Output the (x, y) coordinate of the center of the cell containing the given text.  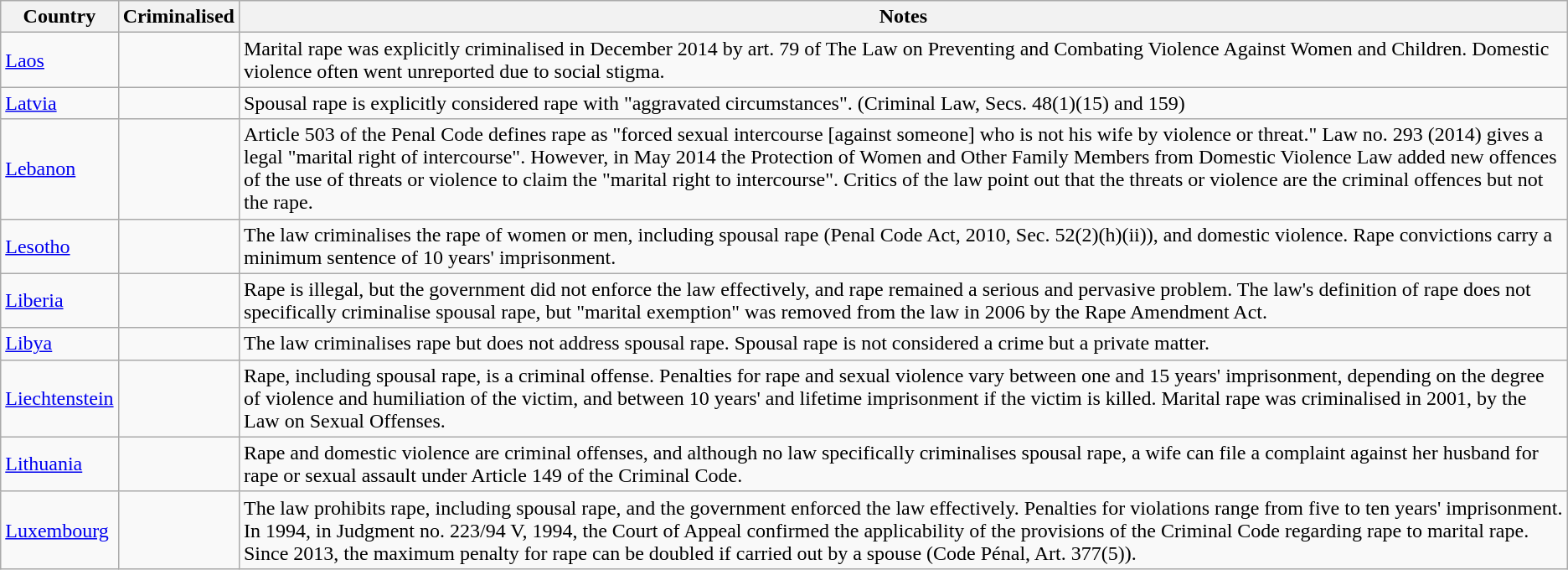
Luxembourg (59, 530)
Libya (59, 344)
Liberia (59, 300)
Lithuania (59, 464)
Lebanon (59, 169)
Laos (59, 60)
Criminalised (178, 17)
Liechtenstein (59, 398)
Notes (903, 17)
The law criminalises rape but does not address spousal rape. Spousal rape is not considered a crime but a private matter. (903, 344)
Latvia (59, 103)
Lesotho (59, 246)
Spousal rape is explicitly considered rape with "aggravated circumstances". (Criminal Law, Secs. 48(1)(15) and 159) (903, 103)
Country (59, 17)
